Extract the (X, Y) coordinate from the center of the cell holding the provided text.  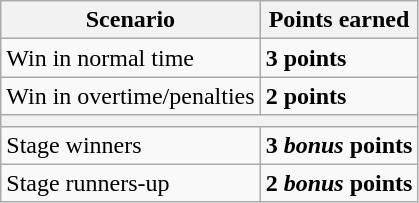
2 bonus points (339, 183)
Stage winners (130, 145)
3 bonus points (339, 145)
Points earned (339, 20)
Win in overtime/penalties (130, 96)
2 points (339, 96)
3 points (339, 58)
Win in normal time (130, 58)
Scenario (130, 20)
Stage runners-up (130, 183)
